For the text-containing cell, return its midpoint in (X, Y) coordinate format. 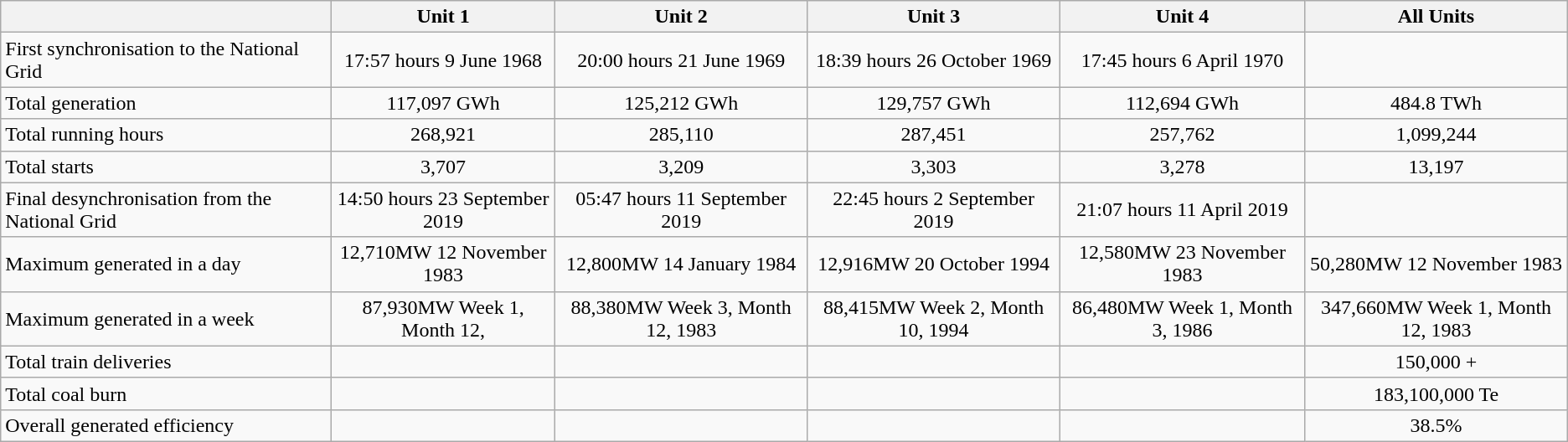
38.5% (1436, 425)
First synchronisation to the National Grid (166, 60)
Total running hours (166, 135)
14:50 hours 23 September 2019 (444, 209)
3,707 (444, 167)
12,916MW 20 October 1994 (933, 265)
125,212 GWh (682, 103)
88,380MW Week 3, Month 12, 1983 (682, 318)
22:45 hours 2 September 2019 (933, 209)
129,757 GWh (933, 103)
13,197 (1436, 167)
Total generation (166, 103)
20:00 hours 21 June 1969 (682, 60)
1,099,244 (1436, 135)
50,280MW 12 November 1983 (1436, 265)
Unit 2 (682, 17)
Maximum generated in a week (166, 318)
183,100,000 Te (1436, 393)
257,762 (1182, 135)
150,000 + (1436, 362)
287,451 (933, 135)
87,930MW Week 1, Month 12, (444, 318)
Total starts (166, 167)
Total coal burn (166, 393)
21:07 hours 11 April 2019 (1182, 209)
3,278 (1182, 167)
All Units (1436, 17)
Total train deliveries (166, 362)
285,110 (682, 135)
88,415MW Week 2, Month 10, 1994 (933, 318)
Unit 3 (933, 17)
Final desynchronisation from the National Grid (166, 209)
3,209 (682, 167)
18:39 hours 26 October 1969 (933, 60)
17:45 hours 6 April 1970 (1182, 60)
12,800MW 14 January 1984 (682, 265)
268,921 (444, 135)
112,694 GWh (1182, 103)
86,480MW Week 1, Month 3, 1986 (1182, 318)
347,660MW Week 1, Month 12, 1983 (1436, 318)
Unit 1 (444, 17)
05:47 hours 11 September 2019 (682, 209)
12,580MW 23 November 1983 (1182, 265)
12,710MW 12 November 1983 (444, 265)
Maximum generated in a day (166, 265)
3,303 (933, 167)
484.8 TWh (1436, 103)
Unit 4 (1182, 17)
117,097 GWh (444, 103)
Overall generated efficiency (166, 425)
17:57 hours 9 June 1968 (444, 60)
